Return the (x, y) coordinate for the center point of the cell that contains the specified text.  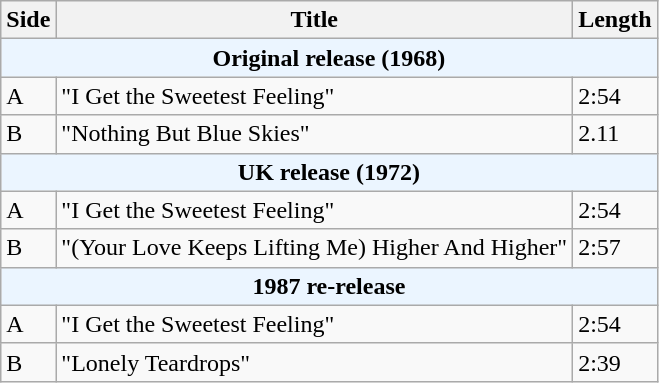
"Lonely Teardrops" (314, 362)
2.11 (615, 134)
"Nothing But Blue Skies" (314, 134)
Title (314, 20)
Original release (1968) (329, 58)
Length (615, 20)
1987 re-release (329, 286)
Side (28, 20)
2:57 (615, 248)
2:39 (615, 362)
UK release (1972) (329, 172)
"(Your Love Keeps Lifting Me) Higher And Higher" (314, 248)
